Pinpoint the cell where the given text exists, returning its [x, y] midpoint coordinate. 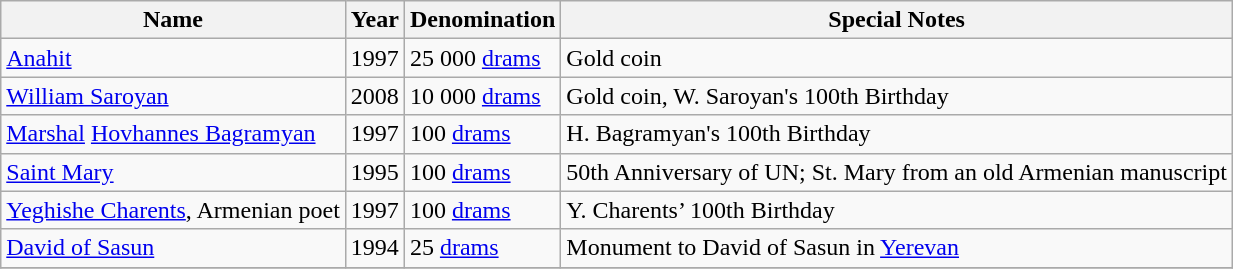
25 drams [482, 248]
H. Bagramyan's 100th Birthday [897, 134]
Special Notes [897, 20]
Name [174, 20]
Yeghishe Charents, Armenian poet [174, 210]
Saint Mary [174, 172]
David of Sasun [174, 248]
10 000 drams [482, 96]
Gold coin [897, 58]
Marshal Hovhannes Bagramyan [174, 134]
Denomination [482, 20]
William Saroyan [174, 96]
Year [374, 20]
Gold coin, W. Saroyan's 100th Birthday [897, 96]
1994 [374, 248]
1995 [374, 172]
50th Anniversary of UN; St. Mary from an old Armenian manuscript [897, 172]
Y. Charents’ 100th Birthday [897, 210]
2008 [374, 96]
25 000 drams [482, 58]
Anahit [174, 58]
Monument to David of Sasun in Yerevan [897, 248]
